Return (X, Y) of the center of cell containing provided text 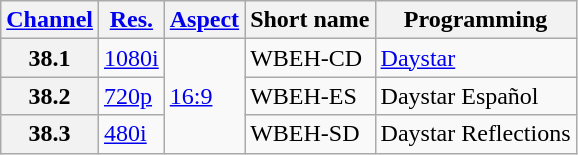
Res. (132, 20)
38.3 (50, 134)
WBEH-ES (310, 96)
1080i (132, 58)
720p (132, 96)
Daystar Español (476, 96)
38.2 (50, 96)
16:9 (204, 96)
480i (132, 134)
Aspect (204, 20)
Programming (476, 20)
38.1 (50, 58)
Daystar (476, 58)
Short name (310, 20)
WBEH-CD (310, 58)
WBEH-SD (310, 134)
Daystar Reflections (476, 134)
Channel (50, 20)
